Pinpoint the cell where the given text exists, returning its [X, Y] midpoint coordinate. 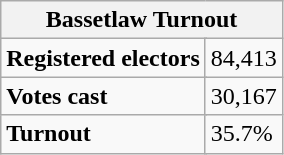
Bassetlaw Turnout [142, 20]
30,167 [244, 96]
Turnout [104, 134]
84,413 [244, 58]
Votes cast [104, 96]
Registered electors [104, 58]
35.7% [244, 134]
